Find where the given text appears and provide that cell's center as [x, y] coordinate. 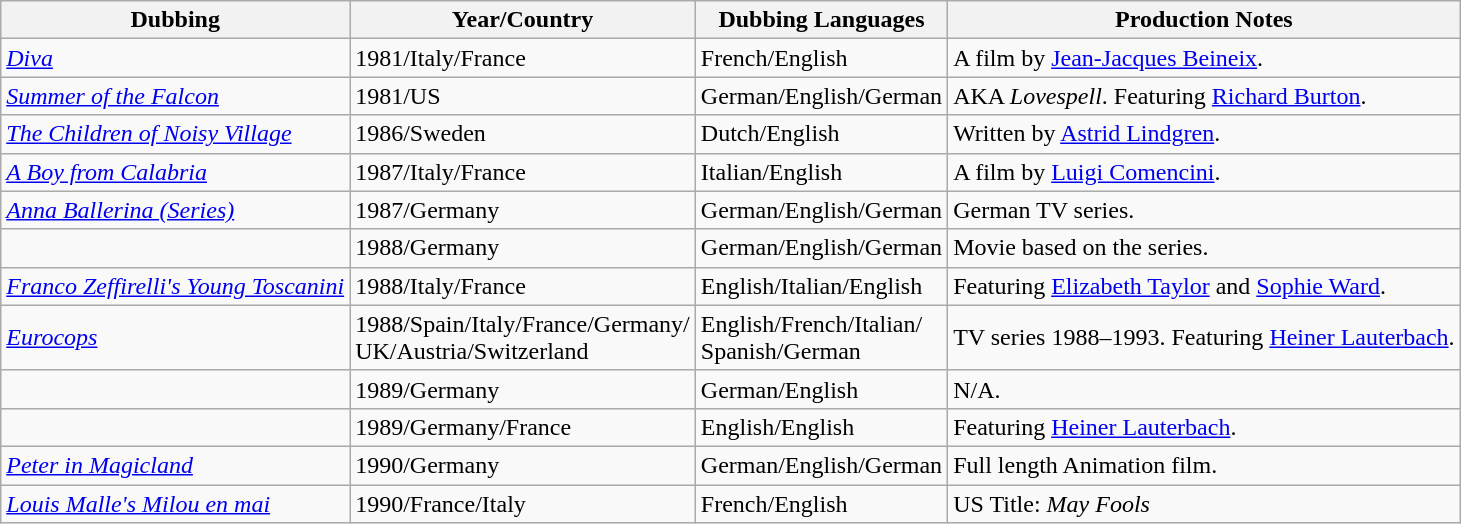
US Title: May Fools [1204, 503]
A Boy from Calabria [176, 172]
Year/Country [523, 20]
Dubbing Languages [821, 20]
English/English [821, 427]
1990/Germany [523, 465]
Full length Animation film. [1204, 465]
Diva [176, 58]
Summer of the Falcon [176, 96]
1988/Italy/France [523, 286]
1990/France/Italy [523, 503]
German TV series. [1204, 210]
1981/US [523, 96]
N/A. [1204, 389]
1987/Italy/France [523, 172]
Italian/English [821, 172]
Featuring Heiner Lauterbach. [1204, 427]
Franco Zeffirelli's Young Toscanini [176, 286]
German/English [821, 389]
Written by Astrid Lindgren. [1204, 134]
English/Italian/English [821, 286]
1988/Germany [523, 248]
Louis Malle's Milou en mai [176, 503]
Movie based on the series. [1204, 248]
A film by Jean-Jacques Beineix. [1204, 58]
1986/Sweden [523, 134]
1989/Germany [523, 389]
1987/Germany [523, 210]
Peter in Magicland [176, 465]
English/French/Italian/Spanish/German [821, 338]
1981/Italy/France [523, 58]
Production Notes [1204, 20]
A film by Luigi Comencini. [1204, 172]
Dutch/English [821, 134]
TV series 1988–1993. Featuring Heiner Lauterbach. [1204, 338]
1988/Spain/Italy/France/Germany/UK/Austria/Switzerland [523, 338]
Featuring Elizabeth Taylor and Sophie Ward. [1204, 286]
The Children of Noisy Village [176, 134]
AKA Lovespell. Featuring Richard Burton. [1204, 96]
Anna Ballerina (Series) [176, 210]
Dubbing [176, 20]
1989/Germany/France [523, 427]
Eurocops [176, 338]
